Search for the cell housing the specified text and yield its [X, Y] center coordinate. 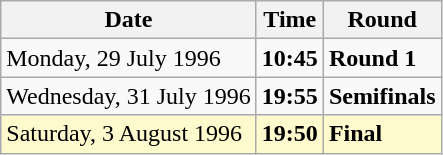
Monday, 29 July 1996 [129, 58]
Semifinals [382, 96]
Wednesday, 31 July 1996 [129, 96]
Saturday, 3 August 1996 [129, 134]
Date [129, 20]
19:55 [290, 96]
Final [382, 134]
Time [290, 20]
19:50 [290, 134]
10:45 [290, 58]
Round 1 [382, 58]
Round [382, 20]
